Extract the (x, y) coordinate from the center of the cell holding the provided text.  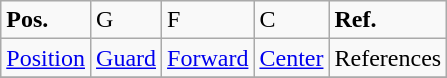
Pos. (46, 20)
C (292, 20)
Ref. (388, 20)
Forward (208, 58)
Position (46, 58)
G (126, 20)
F (208, 20)
References (388, 58)
Guard (126, 58)
Center (292, 58)
